Output the (x, y) coordinate of the center of the cell containing the given text.  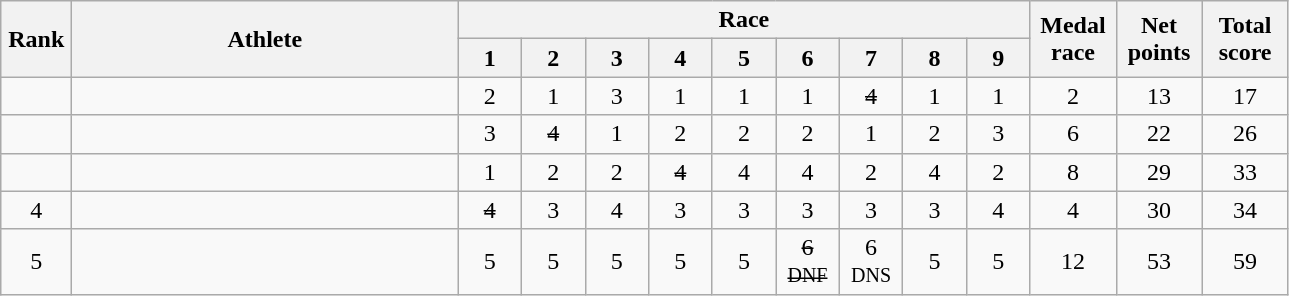
12 (1073, 262)
6DNS (871, 262)
34 (1245, 210)
Medal race (1073, 39)
26 (1245, 134)
33 (1245, 172)
59 (1245, 262)
Athlete (265, 39)
Race (744, 20)
7 (871, 58)
Net points (1159, 39)
17 (1245, 96)
29 (1159, 172)
53 (1159, 262)
30 (1159, 210)
6DNF (808, 262)
Total score (1245, 39)
13 (1159, 96)
22 (1159, 134)
Rank (36, 39)
9 (998, 58)
